Return [X, Y] of the center of cell containing provided text 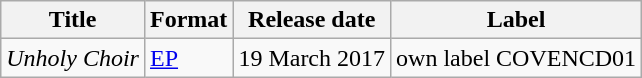
19 March 2017 [312, 58]
EP [188, 58]
own label COVENCD01 [516, 58]
Unholy Choir [73, 58]
Label [516, 20]
Title [73, 20]
Release date [312, 20]
Format [188, 20]
